From the cell containing the given text, extract its center point as (X, Y) coordinate. 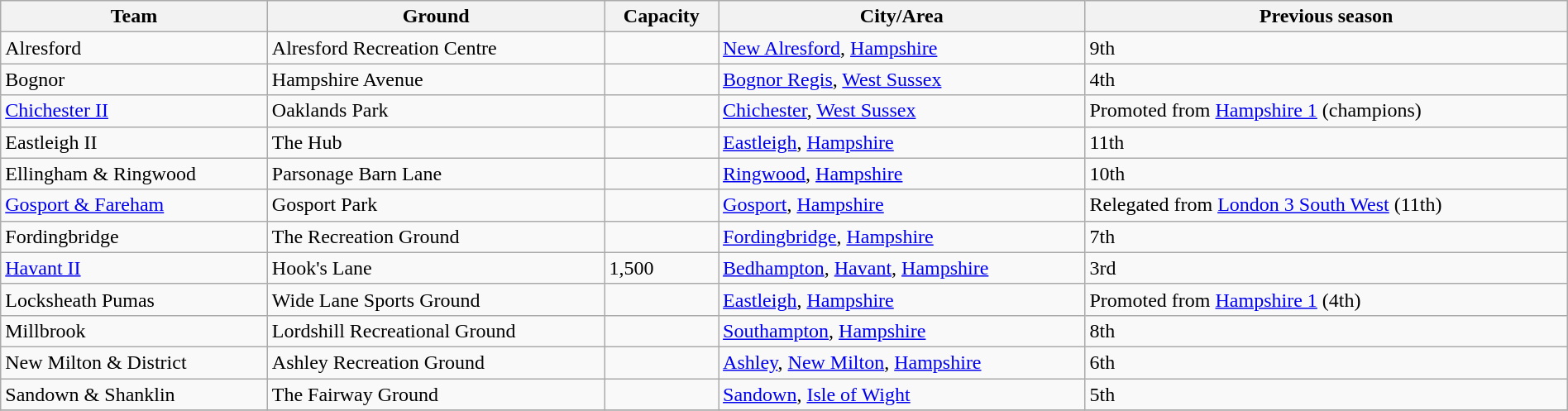
Gosport, Hampshire (901, 205)
Ellingham & Ringwood (134, 174)
Capacity (662, 17)
Team (134, 17)
Chichester II (134, 111)
Chichester, West Sussex (901, 111)
Southampton, Hampshire (901, 331)
Millbrook (134, 331)
9th (1327, 48)
10th (1327, 174)
Sandown & Shanklin (134, 394)
Fordingbridge (134, 237)
The Recreation Ground (436, 237)
Ringwood, Hampshire (901, 174)
Gosport & Fareham (134, 205)
Hook's Lane (436, 268)
11th (1327, 142)
New Milton & District (134, 362)
1,500 (662, 268)
Parsonage Barn Lane (436, 174)
Fordingbridge, Hampshire (901, 237)
7th (1327, 237)
Bognor Regis, West Sussex (901, 79)
Alresford (134, 48)
6th (1327, 362)
City/Area (901, 17)
Ground (436, 17)
Previous season (1327, 17)
4th (1327, 79)
Oaklands Park (436, 111)
Promoted from Hampshire 1 (4th) (1327, 299)
Wide Lane Sports Ground (436, 299)
Ashley, New Milton, Hampshire (901, 362)
Relegated from London 3 South West (11th) (1327, 205)
5th (1327, 394)
The Fairway Ground (436, 394)
Bedhampton, Havant, Hampshire (901, 268)
The Hub (436, 142)
Sandown, Isle of Wight (901, 394)
Lordshill Recreational Ground (436, 331)
Locksheath Pumas (134, 299)
8th (1327, 331)
Alresford Recreation Centre (436, 48)
Promoted from Hampshire 1 (champions) (1327, 111)
Eastleigh II (134, 142)
Ashley Recreation Ground (436, 362)
Gosport Park (436, 205)
3rd (1327, 268)
Hampshire Avenue (436, 79)
New Alresford, Hampshire (901, 48)
Bognor (134, 79)
Havant II (134, 268)
